Scan for the cell matching the given text and deliver its (X, Y) coordinate at center. 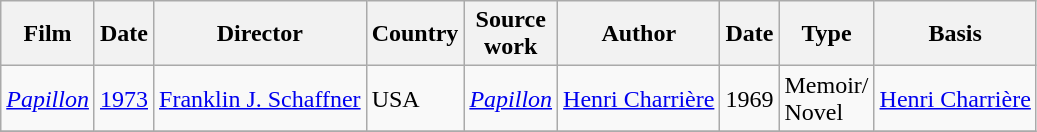
Memoir/Novel (826, 98)
Sourcework (511, 34)
Type (826, 34)
USA (415, 98)
Franklin J. Schaffner (260, 98)
1973 (124, 98)
Basis (955, 34)
Author (639, 34)
1969 (750, 98)
Film (48, 34)
Country (415, 34)
Director (260, 34)
